Provide the (x, y) coordinate of the cell's center where the given text is located.  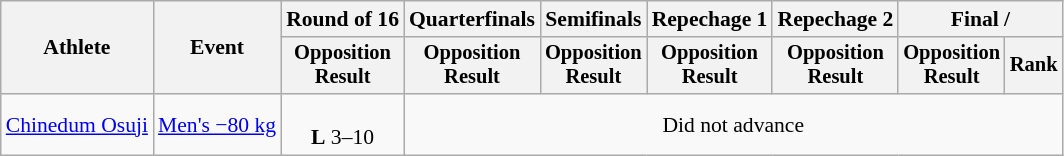
Final / (980, 19)
Round of 16 (342, 19)
Did not advance (733, 124)
L 3–10 (342, 124)
Quarterfinals (472, 19)
Repechage 1 (710, 19)
Chinedum Osuji (77, 124)
Rank (1034, 66)
Repechage 2 (835, 19)
Men's −80 kg (217, 124)
Event (217, 48)
Semifinals (594, 19)
Athlete (77, 48)
